Capture the cell that displays the provided text and extract its [x, y] central coordinate. 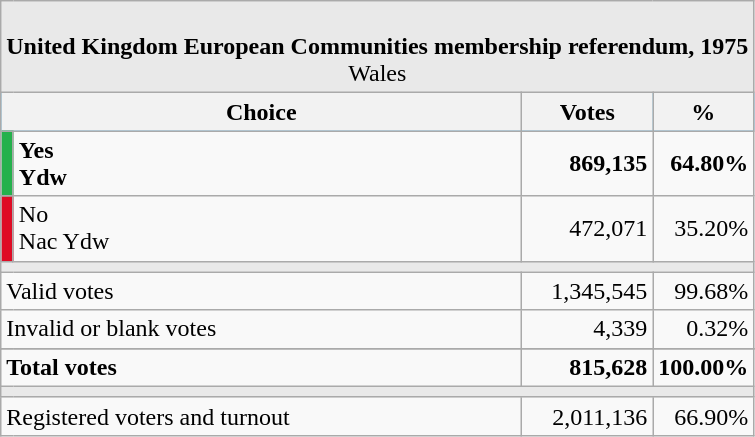
4,339 [588, 329]
472,071 [588, 228]
United Kingdom European Communities membership referendum, 1975 Wales [378, 47]
Choice [262, 112]
% [704, 112]
Registered voters and turnout [262, 416]
2,011,136 [588, 416]
869,135 [588, 164]
66.90% [704, 416]
100.00% [704, 367]
NoNac Ydw [267, 228]
64.80% [704, 164]
Votes [588, 112]
Yes Ydw [267, 164]
Total votes [262, 367]
1,345,545 [588, 291]
0.32% [704, 329]
99.68% [704, 291]
35.20% [704, 228]
Invalid or blank votes [262, 329]
Valid votes [262, 291]
815,628 [588, 367]
